Detect which cell encompasses the target text, then output its [x, y] center coordinate. 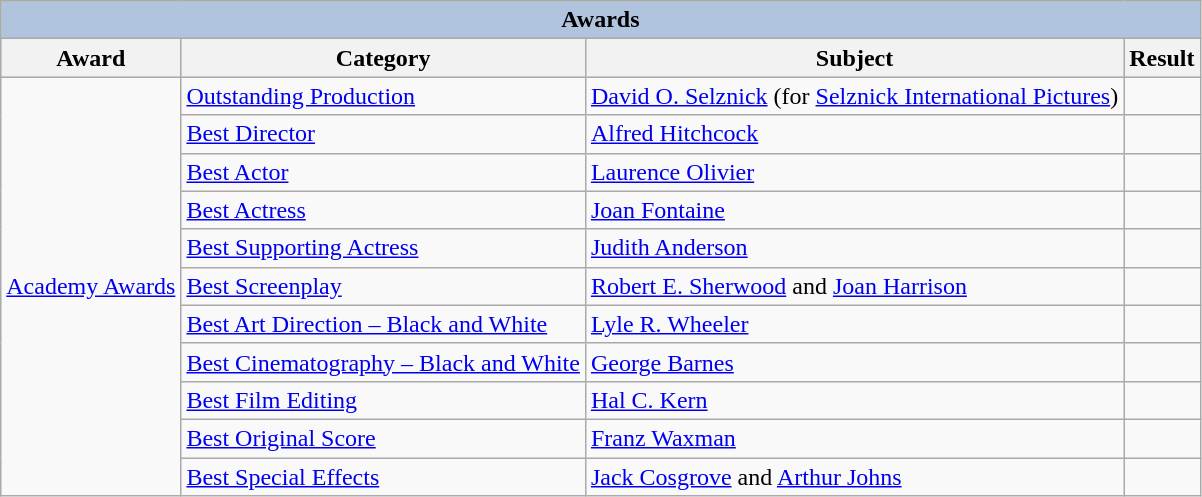
Best Actor [384, 172]
Best Director [384, 134]
Jack Cosgrove and Arthur Johns [854, 477]
Best Cinematography – Black and White [384, 362]
Best Art Direction – Black and White [384, 324]
Best Actress [384, 210]
Hal C. Kern [854, 400]
George Barnes [854, 362]
Best Original Score [384, 438]
Award [91, 58]
Joan Fontaine [854, 210]
Category [384, 58]
Best Supporting Actress [384, 248]
Franz Waxman [854, 438]
Best Screenplay [384, 286]
Result [1162, 58]
Academy Awards [91, 286]
Best Film Editing [384, 400]
Laurence Olivier [854, 172]
Best Special Effects [384, 477]
Robert E. Sherwood and Joan Harrison [854, 286]
Alfred Hitchcock [854, 134]
Awards [600, 20]
Judith Anderson [854, 248]
Outstanding Production [384, 96]
Subject [854, 58]
Lyle R. Wheeler [854, 324]
David O. Selznick (for Selznick International Pictures) [854, 96]
